Provide the (X, Y) coordinate of the cell's center where the given text is located.  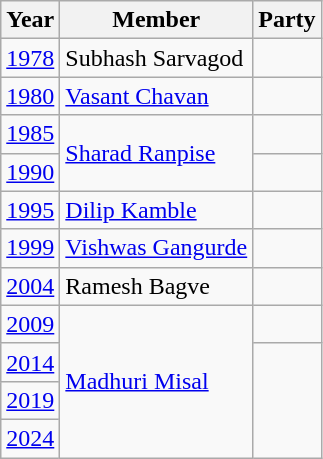
Year (30, 20)
Dilip Kamble (156, 210)
Ramesh Bagve (156, 286)
Member (156, 20)
1980 (30, 96)
1978 (30, 58)
Sharad Ranpise (156, 153)
1999 (30, 248)
Subhash Sarvagod (156, 58)
2014 (30, 362)
2024 (30, 438)
1990 (30, 172)
1995 (30, 210)
Madhuri Misal (156, 381)
Vasant Chavan (156, 96)
Party (287, 20)
2019 (30, 400)
2009 (30, 324)
Vishwas Gangurde (156, 248)
1985 (30, 134)
2004 (30, 286)
